Scan for the cell matching the given text and deliver its (X, Y) coordinate at center. 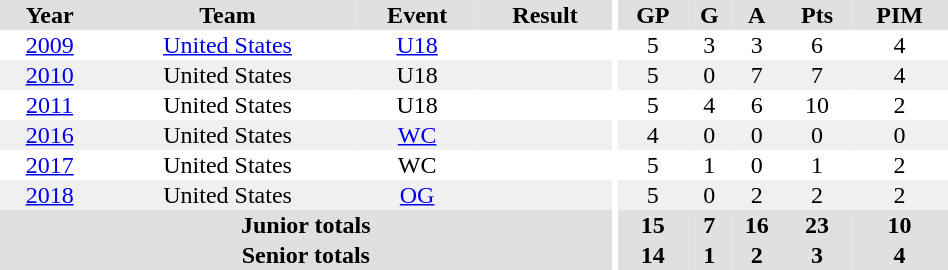
2009 (50, 45)
A (756, 15)
G (709, 15)
2017 (50, 165)
14 (652, 255)
15 (652, 225)
GP (652, 15)
Event (418, 15)
2018 (50, 195)
Team (227, 15)
2010 (50, 75)
PIM (900, 15)
23 (817, 225)
Pts (817, 15)
OG (418, 195)
2011 (50, 105)
Junior totals (306, 225)
2016 (50, 135)
Senior totals (306, 255)
16 (756, 225)
Result (544, 15)
Year (50, 15)
